Output the [x, y] coordinate of the center of the cell containing the given text.  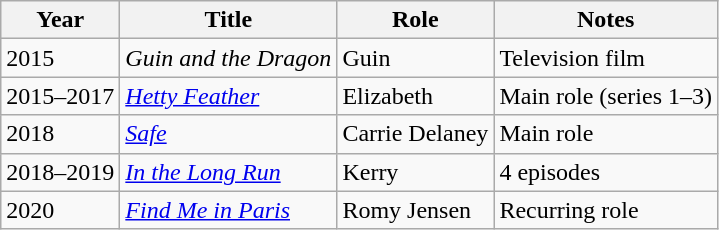
4 episodes [606, 172]
Recurring role [606, 210]
Hetty Feather [228, 96]
Title [228, 20]
Safe [228, 134]
Main role [606, 134]
2015 [60, 58]
Romy Jensen [416, 210]
Notes [606, 20]
Role [416, 20]
2018–2019 [60, 172]
Find Me in Paris [228, 210]
Elizabeth [416, 96]
Kerry [416, 172]
Television film [606, 58]
Guin and the Dragon [228, 58]
Carrie Delaney [416, 134]
Year [60, 20]
Main role (series 1–3) [606, 96]
In the Long Run [228, 172]
Guin [416, 58]
2018 [60, 134]
2015–2017 [60, 96]
2020 [60, 210]
